Search for the cell housing the specified text and yield its (x, y) center coordinate. 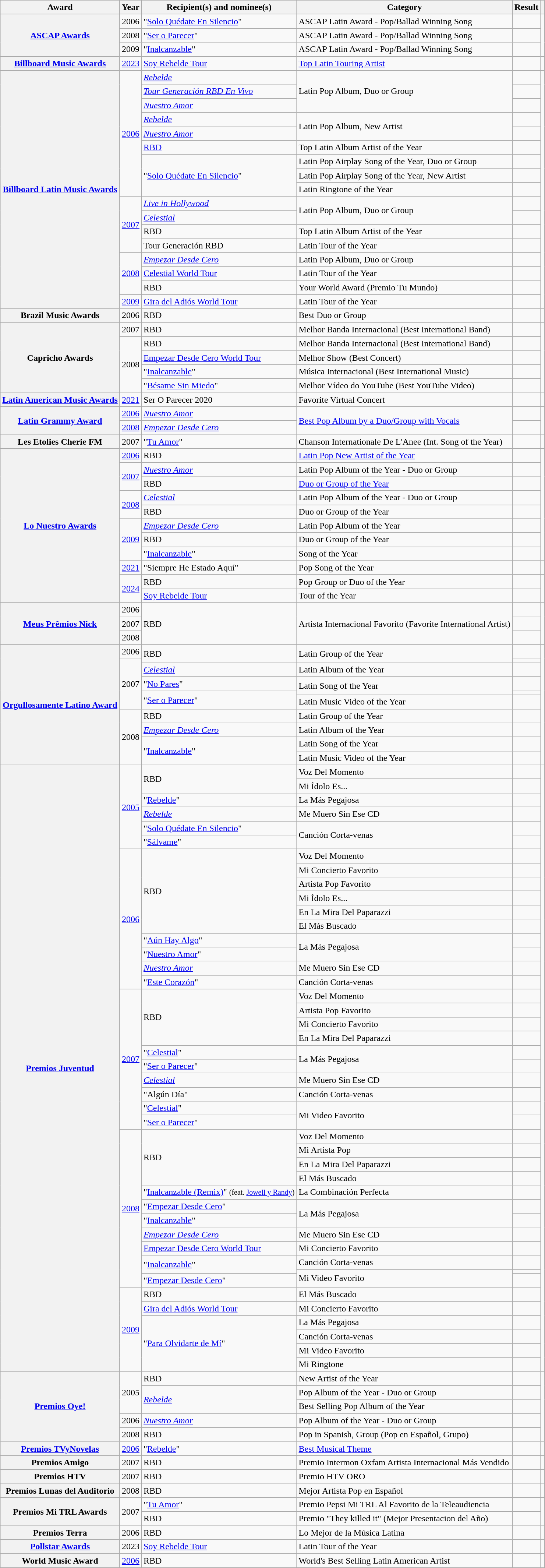
Artista Internacional Favorito (Favorite International Artist) (404, 624)
Premio Intermon Oxfam Artista Internacional Más Vendido (404, 1462)
Latin Pop Album, New Artist (404, 126)
"Este Corazón" (219, 982)
Pop in Spanish, Group (Pop en Español, Grupo) (404, 1434)
Latin American Music Awards (60, 399)
Best Duo or Group (404, 315)
Top Latin Touring Artist (404, 63)
Recipient(s) and nominee(s) (219, 7)
Category (404, 7)
Lo Nuestro Awards (60, 526)
"Siempre He Estado Aquí" (219, 568)
"Algún Día" (219, 1094)
Melhor Show (Best Concert) (404, 357)
Mi Ringtone (404, 1364)
Award (60, 7)
Best Selling Pop Album of the Year (404, 1406)
Live in Hollywood (219, 204)
Best Pop Album by a Duo/Group with Vocals (404, 421)
Your World Award (Premio Tu Mundo) (404, 287)
World's Best Selling Latin American Artist (404, 1561)
2024 (130, 589)
Orgullosamente Latino Award (60, 705)
La Combinación Perfecta (404, 1192)
Premio HTV ORO (404, 1476)
Pop Group or Duo of the Year (404, 582)
Lo Mejor de la Música Latina (404, 1533)
Favorite Virtual Concert (404, 399)
Latin Pop Airplay Song of the Year, New Artist (404, 176)
"Nuestro Amor" (219, 954)
Pop Song of the Year (404, 568)
Year (130, 7)
Premios Terra (60, 1533)
Les Etolies Cherie FM (60, 442)
Billboard Latin Music Awards (60, 189)
Chanson Internationale De L'Anee (Int. Song of the Year) (404, 442)
Result (526, 7)
Mejor Artista Pop en Español (404, 1490)
Premio "They killed it" (Mejor Presentacion del Año) (404, 1519)
ASCAP Awards (60, 35)
Melhor Vídeo do YouTube (Best YouTube Video) (404, 385)
Ser O Parecer 2020 (219, 399)
Premio Pepsi Mi TRL Al Favorito de la Teleaudiencia (404, 1505)
Premios Mi TRL Awards (60, 1512)
Latin Ringtone of the Year (404, 190)
Tour Generación RBD En Vivo (219, 91)
Brazil Music Awards (60, 315)
Premios Juventud (60, 1068)
Billboard Music Awards (60, 63)
Celestial World Tour (219, 273)
Pollstar Awards (60, 1547)
Premios TVyNovelas (60, 1448)
Tour Generación RBD (219, 246)
"Sálvame" (219, 842)
Best Musical Theme (404, 1448)
Premios HTV (60, 1476)
Mi Artista Pop (404, 1150)
"Para Olvidarte de Mí" (219, 1343)
Premios Amigo (60, 1462)
Latin Pop Album of the Year (404, 526)
Tour of the Year (404, 596)
New Artist of the Year (404, 1378)
Premios Oye! (60, 1406)
Latin Grammy Award (60, 421)
"Inalcanzable (Remix)" (feat. Jowell y Randy) (219, 1192)
World Music Award (60, 1561)
Latin Pop New Artist of the Year (404, 456)
"Bésame Sin Miedo" (219, 385)
"Aún Hay Algo" (219, 940)
Song of the Year (404, 554)
Música Internacional (Best International Music) (404, 371)
"No Pares" (219, 684)
Meus Prêmios Nick (60, 624)
Premios Lunas del Auditorio (60, 1490)
Latin Pop Airplay Song of the Year, Duo or Group (404, 161)
Capricho Awards (60, 357)
